Return the (X, Y) coordinate for the center point of the cell that contains the specified text.  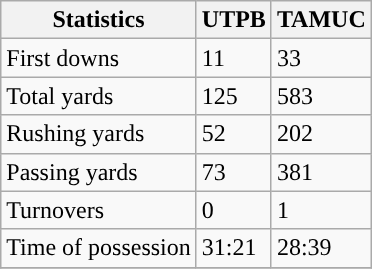
202 (321, 134)
Turnovers (99, 210)
28:39 (321, 248)
Rushing yards (99, 134)
381 (321, 172)
583 (321, 96)
73 (234, 172)
1 (321, 210)
0 (234, 210)
11 (234, 58)
TAMUC (321, 20)
Time of possession (99, 248)
First downs (99, 58)
33 (321, 58)
UTPB (234, 20)
31:21 (234, 248)
Passing yards (99, 172)
Statistics (99, 20)
125 (234, 96)
52 (234, 134)
Total yards (99, 96)
